Locate the cell with the specified text and output its (X, Y) center coordinate. 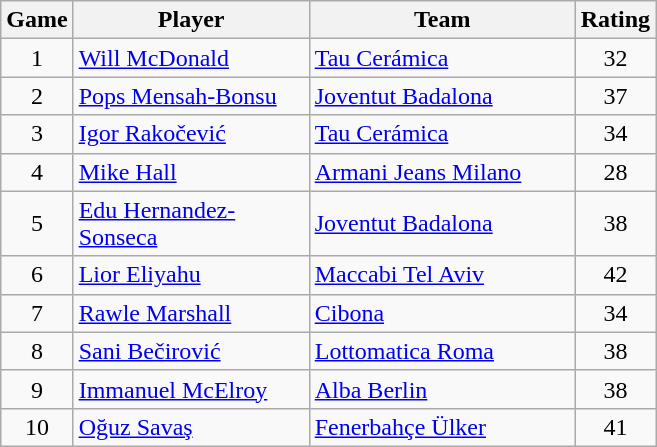
Fenerbahçe Ülker (442, 427)
41 (615, 427)
32 (615, 58)
Edu Hernandez-Sonseca (191, 224)
Maccabi Tel Aviv (442, 275)
Alba Berlin (442, 389)
Will McDonald (191, 58)
10 (37, 427)
Player (191, 20)
Rating (615, 20)
Game (37, 20)
5 (37, 224)
4 (37, 172)
Cibona (442, 313)
Lottomatica Roma (442, 351)
2 (37, 96)
Igor Rakočević (191, 134)
Mike Hall (191, 172)
8 (37, 351)
Rawle Marshall (191, 313)
7 (37, 313)
3 (37, 134)
42 (615, 275)
Team (442, 20)
Immanuel McElroy (191, 389)
Pops Mensah-Bonsu (191, 96)
Armani Jeans Milano (442, 172)
Oğuz Savaş (191, 427)
37 (615, 96)
28 (615, 172)
6 (37, 275)
Lior Eliyahu (191, 275)
9 (37, 389)
Sani Bečirović (191, 351)
1 (37, 58)
